Return (X, Y) of the center of cell containing provided text 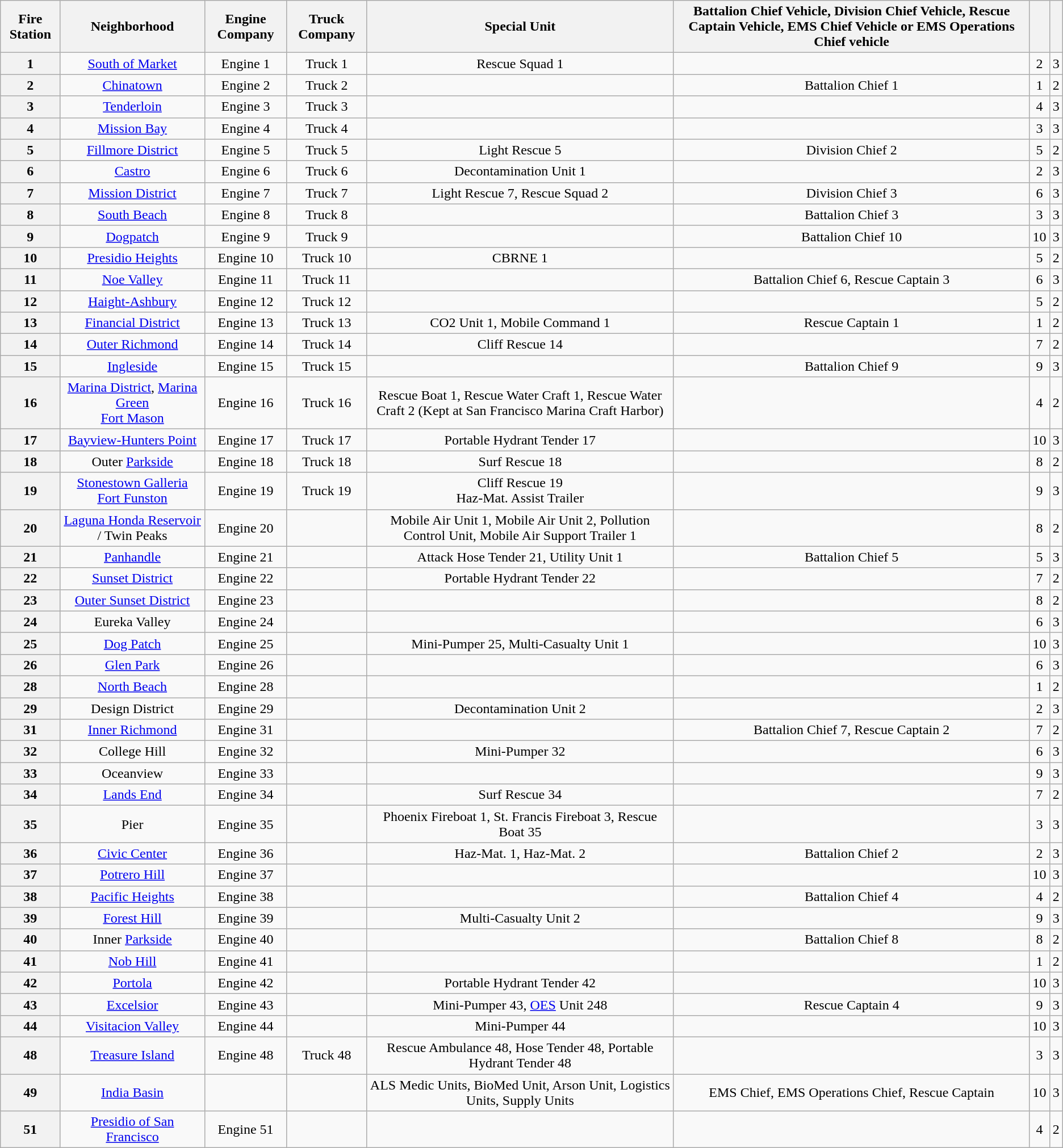
19 (31, 491)
Surf Rescue 18 (520, 462)
Engine 33 (245, 773)
Portable Hydrant Tender 22 (520, 579)
North Beach (132, 686)
Engine 4 (245, 128)
Engine 51 (245, 1130)
24 (31, 622)
Attack Hose Tender 21, Utility Unit 1 (520, 557)
Haz-Mat. 1, Haz-Mat. 2 (520, 853)
Tenderloin (132, 107)
28 (31, 686)
Inner Parkside (132, 940)
Cliff Rescue 19Haz-Mat. Assist Trailer (520, 491)
Multi-Casualty Unit 2 (520, 918)
41 (31, 961)
Engine 23 (245, 600)
Noe Valley (132, 279)
Engine 11 (245, 279)
Engine 24 (245, 622)
South of Market (132, 64)
Engine 20 (245, 528)
EMS Chief, EMS Operations Chief, Rescue Captain (852, 1092)
Truck 10 (327, 258)
Treasure Island (132, 1055)
Portola (132, 983)
Battalion Chief 8 (852, 940)
Engine 15 (245, 366)
Truck 1 (327, 64)
Dog Patch (132, 643)
Mobile Air Unit 1, Mobile Air Unit 2, Pollution Control Unit, Mobile Air Support Trailer 1 (520, 528)
Neighborhood (132, 27)
Truck 19 (327, 491)
Light Rescue 5 (520, 150)
Engine 19 (245, 491)
Eureka Valley (132, 622)
38 (31, 896)
21 (31, 557)
Engine 16 (245, 403)
Engine 40 (245, 940)
Stonestown GalleriaFort Funston (132, 491)
Mission Bay (132, 128)
Truck 6 (327, 171)
Pacific Heights (132, 896)
Truck Company (327, 27)
Engine 37 (245, 875)
Nob Hill (132, 961)
Potrero Hill (132, 875)
Engine 42 (245, 983)
Engine 48 (245, 1055)
Truck 17 (327, 440)
18 (31, 462)
Special Unit (520, 27)
36 (31, 853)
Truck 14 (327, 345)
Truck 15 (327, 366)
Engine 43 (245, 1004)
Engine Company (245, 27)
South Beach (132, 215)
33 (31, 773)
Battalion Chief 2 (852, 853)
Surf Rescue 34 (520, 795)
CBRNE 1 (520, 258)
Engine 7 (245, 193)
Battalion Chief 9 (852, 366)
Fire Station (31, 27)
Engine 21 (245, 557)
Truck 9 (327, 236)
Outer Sunset District (132, 600)
29 (31, 708)
Engine 38 (245, 896)
34 (31, 795)
Engine 14 (245, 345)
13 (31, 323)
Battalion Chief Vehicle, Division Chief Vehicle, Rescue Captain Vehicle, EMS Chief Vehicle or EMS Operations Chief vehicle (852, 27)
Engine 41 (245, 961)
College Hill (132, 752)
Fillmore District (132, 150)
Mini-Pumper 25, Multi-Casualty Unit 1 (520, 643)
11 (31, 279)
Battalion Chief 10 (852, 236)
Battalion Chief 7, Rescue Captain 2 (852, 730)
Civic Center (132, 853)
42 (31, 983)
Engine 39 (245, 918)
Rescue Boat 1, Rescue Water Craft 1, Rescue Water Craft 2 (Kept at San Francisco Marina Craft Harbor) (520, 403)
Rescue Captain 1 (852, 323)
Engine 31 (245, 730)
Presidio Heights (132, 258)
Battalion Chief 4 (852, 896)
Truck 4 (327, 128)
37 (31, 875)
14 (31, 345)
Engine 26 (245, 665)
35 (31, 824)
39 (31, 918)
Glen Park (132, 665)
Pier (132, 824)
Castro (132, 171)
23 (31, 600)
ALS Medic Units, BioMed Unit, Arson Unit, Logistics Units, Supply Units (520, 1092)
Truck 5 (327, 150)
Engine 3 (245, 107)
Truck 8 (327, 215)
Engine 12 (245, 301)
Truck 11 (327, 279)
22 (31, 579)
Chinatown (132, 85)
Financial District (132, 323)
Division Chief 3 (852, 193)
26 (31, 665)
Mission District (132, 193)
40 (31, 940)
Light Rescue 7, Rescue Squad 2 (520, 193)
49 (31, 1092)
Inner Richmond (132, 730)
Forest Hill (132, 918)
Battalion Chief 6, Rescue Captain 3 (852, 279)
Mini-Pumper 43, OES Unit 248 (520, 1004)
Truck 7 (327, 193)
Rescue Captain 4 (852, 1004)
Engine 25 (245, 643)
Truck 12 (327, 301)
20 (31, 528)
Design District (132, 708)
Battalion Chief 5 (852, 557)
Dogpatch (132, 236)
Engine 34 (245, 795)
Engine 1 (245, 64)
Battalion Chief 1 (852, 85)
Cliff Rescue 14 (520, 345)
44 (31, 1026)
Portable Hydrant Tender 17 (520, 440)
12 (31, 301)
Oceanview (132, 773)
Engine 35 (245, 824)
Rescue Squad 1 (520, 64)
Phoenix Fireboat 1, St. Francis Fireboat 3, Rescue Boat 35 (520, 824)
25 (31, 643)
Truck 3 (327, 107)
Engine 28 (245, 686)
Decontamination Unit 1 (520, 171)
32 (31, 752)
43 (31, 1004)
Engine 13 (245, 323)
Truck 13 (327, 323)
Engine 32 (245, 752)
Presidio of San Francisco (132, 1130)
Engine 9 (245, 236)
Visitacion Valley (132, 1026)
Engine 2 (245, 85)
Mini-Pumper 44 (520, 1026)
Bayview-Hunters Point (132, 440)
CO2 Unit 1, Mobile Command 1 (520, 323)
Engine 36 (245, 853)
Outer Parkside (132, 462)
Laguna Honda Reservoir / Twin Peaks (132, 528)
48 (31, 1055)
15 (31, 366)
Mini-Pumper 32 (520, 752)
Engine 18 (245, 462)
Marina District, Marina GreenFort Mason (132, 403)
Engine 44 (245, 1026)
Decontamination Unit 2 (520, 708)
Excelsior (132, 1004)
Outer Richmond (132, 345)
Rescue Ambulance 48, Hose Tender 48, Portable Hydrant Tender 48 (520, 1055)
Division Chief 2 (852, 150)
Haight-Ashbury (132, 301)
Engine 6 (245, 171)
Lands End (132, 795)
Engine 29 (245, 708)
Truck 2 (327, 85)
Engine 8 (245, 215)
Battalion Chief 3 (852, 215)
Sunset District (132, 579)
India Basin (132, 1092)
Panhandle (132, 557)
Truck 16 (327, 403)
Ingleside (132, 366)
31 (31, 730)
Engine 17 (245, 440)
Truck 48 (327, 1055)
Engine 10 (245, 258)
16 (31, 403)
17 (31, 440)
51 (31, 1130)
Engine 22 (245, 579)
Truck 18 (327, 462)
Engine 5 (245, 150)
Portable Hydrant Tender 42 (520, 983)
